Detect which cell encompasses the target text, then output its [x, y] center coordinate. 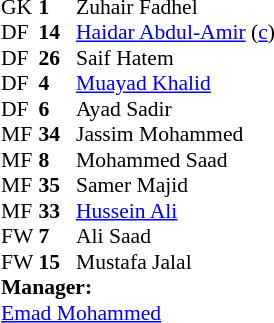
34 [57, 135]
26 [57, 58]
7 [57, 237]
15 [57, 262]
33 [57, 211]
14 [57, 33]
4 [57, 83]
35 [57, 185]
6 [57, 109]
8 [57, 160]
